Scan for the cell matching the given text and deliver its (X, Y) coordinate at center. 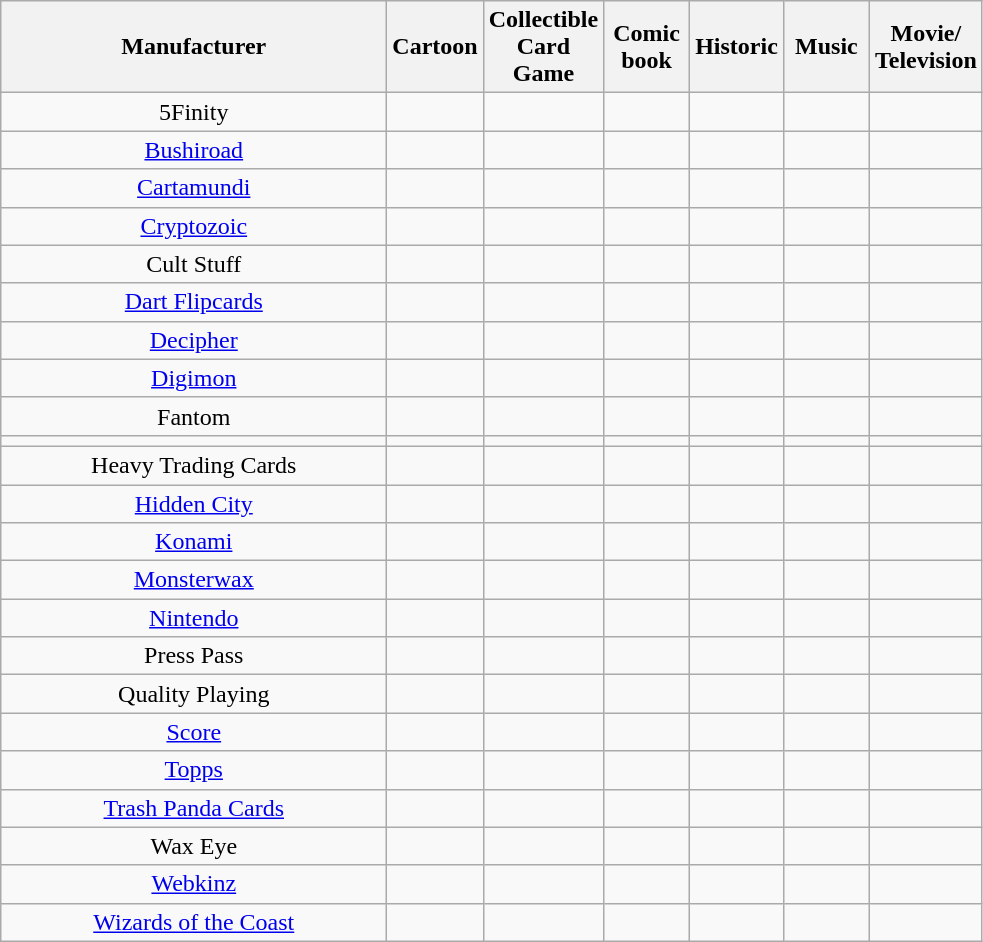
Press Pass (194, 656)
Music (826, 47)
Heavy Trading Cards (194, 465)
Manufacturer (194, 47)
Cult Stuff (194, 264)
Digimon (194, 378)
Dart Flipcards (194, 302)
Fantom (194, 416)
Webkinz (194, 884)
Bushiroad (194, 150)
5Finity (194, 112)
Monsterwax (194, 580)
Comic book (647, 47)
Wizards of the Coast (194, 922)
Decipher (194, 340)
Wax Eye (194, 846)
Cartamundi (194, 188)
Cryptozoic (194, 226)
Movie/Television (926, 47)
Historic (737, 47)
CollectibleCard Game (543, 47)
Score (194, 732)
Quality Playing (194, 694)
Hidden City (194, 503)
Konami (194, 542)
Trash Panda Cards (194, 808)
Cartoon (435, 47)
Topps (194, 770)
Nintendo (194, 618)
